For the text-containing cell, return its midpoint in [x, y] coordinate format. 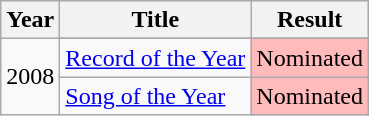
Record of the Year [156, 58]
2008 [30, 77]
Song of the Year [156, 96]
Year [30, 20]
Result [310, 20]
Title [156, 20]
